Extract the [X, Y] coordinate from the center of the cell holding the provided text.  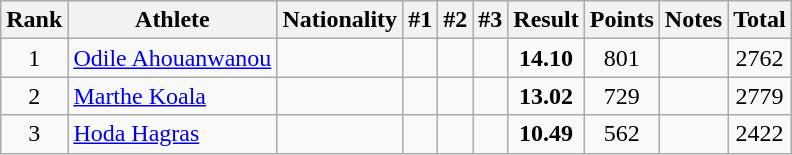
Total [760, 20]
Marthe Koala [172, 96]
801 [622, 58]
Result [546, 20]
Odile Ahouanwanou [172, 58]
14.10 [546, 58]
#3 [490, 20]
3 [34, 134]
Athlete [172, 20]
729 [622, 96]
562 [622, 134]
2762 [760, 58]
Nationality [340, 20]
2 [34, 96]
#2 [456, 20]
#1 [420, 20]
Points [622, 20]
2422 [760, 134]
Hoda Hagras [172, 134]
1 [34, 58]
Rank [34, 20]
10.49 [546, 134]
13.02 [546, 96]
2779 [760, 96]
Notes [693, 20]
